Locate the cell with the specified text and output its (X, Y) center coordinate. 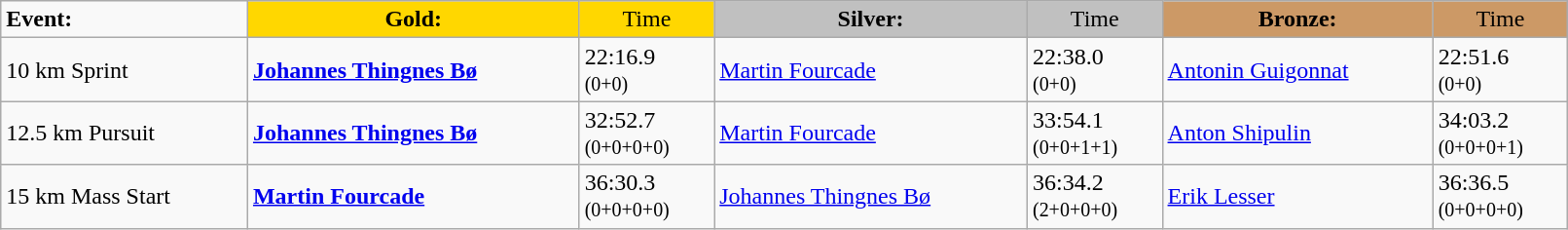
36:36.5(0+0+0+0) (1501, 197)
22:16.9(0+0) (646, 70)
Silver: (871, 19)
Gold: (413, 19)
12.5 km Pursuit (125, 133)
Erik Lesser (1297, 197)
36:34.2(2+0+0+0) (1094, 197)
33:54.1(0+0+1+1) (1094, 133)
36:30.3(0+0+0+0) (646, 197)
Bronze: (1297, 19)
22:38.0(0+0) (1094, 70)
32:52.7(0+0+0+0) (646, 133)
Antonin Guigonnat (1297, 70)
10 km Sprint (125, 70)
15 km Mass Start (125, 197)
34:03.2(0+0+0+1) (1501, 133)
Anton Shipulin (1297, 133)
Event: (125, 19)
22:51.6(0+0) (1501, 70)
